Extract the (x, y) coordinate from the center of the cell holding the provided text.  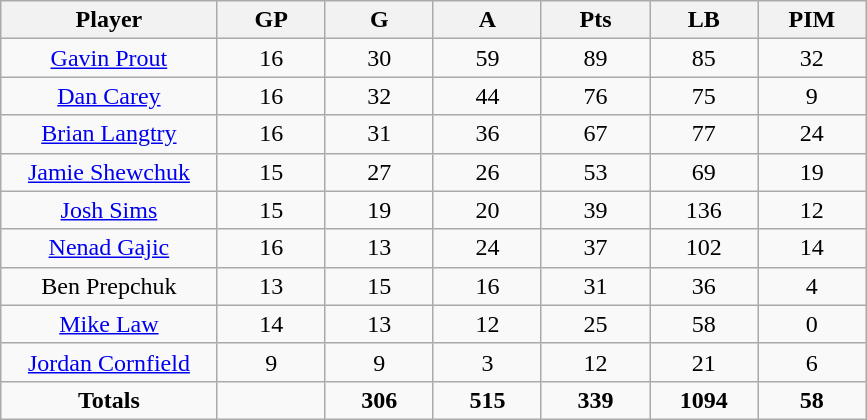
102 (704, 248)
20 (487, 210)
Totals (109, 400)
136 (704, 210)
69 (704, 172)
59 (487, 58)
67 (595, 134)
Dan Carey (109, 96)
21 (704, 362)
76 (595, 96)
53 (595, 172)
Player (109, 20)
26 (487, 172)
Ben Prepchuk (109, 286)
339 (595, 400)
GP (271, 20)
0 (812, 324)
27 (379, 172)
Josh Sims (109, 210)
306 (379, 400)
89 (595, 58)
Brian Langtry (109, 134)
25 (595, 324)
Pts (595, 20)
85 (704, 58)
39 (595, 210)
PIM (812, 20)
Jordan Cornfield (109, 362)
Mike Law (109, 324)
A (487, 20)
6 (812, 362)
1094 (704, 400)
30 (379, 58)
Gavin Prout (109, 58)
G (379, 20)
3 (487, 362)
44 (487, 96)
77 (704, 134)
Nenad Gajic (109, 248)
Jamie Shewchuk (109, 172)
515 (487, 400)
37 (595, 248)
4 (812, 286)
LB (704, 20)
75 (704, 96)
